Provide the (x, y) coordinate of the cell's center where the given text is located.  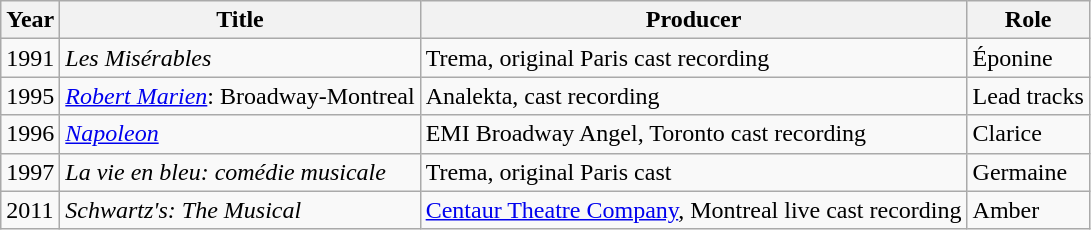
La vie en bleu: comédie musicale (240, 172)
1995 (30, 96)
Amber (1028, 210)
Analekta, cast recording (694, 96)
Role (1028, 20)
1991 (30, 58)
2011 (30, 210)
EMI Broadway Angel, Toronto cast recording (694, 134)
1996 (30, 134)
Centaur Theatre Company, Montreal live cast recording (694, 210)
Trema, original Paris cast recording (694, 58)
Napoleon (240, 134)
1997 (30, 172)
Year (30, 20)
Robert Marien: Broadway-Montreal (240, 96)
Producer (694, 20)
Schwartz's: The Musical (240, 210)
Title (240, 20)
Les Misérables (240, 58)
Lead tracks (1028, 96)
Clarice (1028, 134)
Trema, original Paris cast (694, 172)
Germaine (1028, 172)
Éponine (1028, 58)
